From the cell containing the given text, extract its center point as (x, y) coordinate. 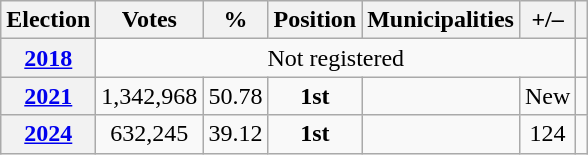
Not registered (336, 58)
Municipalities (441, 20)
% (236, 20)
2018 (48, 58)
124 (547, 134)
50.78 (236, 96)
2024 (48, 134)
2021 (48, 96)
39.12 (236, 134)
1,342,968 (150, 96)
Election (48, 20)
New (547, 96)
632,245 (150, 134)
+/– (547, 20)
Position (315, 20)
Votes (150, 20)
